Return the (X, Y) coordinate for the center point of the cell that contains the specified text.  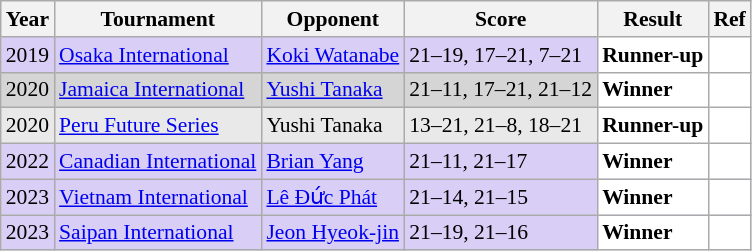
Brian Yang (332, 162)
Jamaica International (158, 90)
21–11, 21–17 (500, 162)
2022 (28, 162)
Ref (729, 19)
Koki Watanabe (332, 55)
Result (652, 19)
21–19, 17–21, 7–21 (500, 55)
Canadian International (158, 162)
Jeon Hyeok-jin (332, 233)
Osaka International (158, 55)
13–21, 21–8, 18–21 (500, 126)
21–11, 17–21, 21–12 (500, 90)
Peru Future Series (158, 126)
Opponent (332, 19)
2019 (28, 55)
Year (28, 19)
Saipan International (158, 233)
Score (500, 19)
21–14, 21–15 (500, 197)
Vietnam International (158, 197)
21–19, 21–16 (500, 233)
Lê Đức Phát (332, 197)
Tournament (158, 19)
